Capture the cell that displays the provided text and extract its [X, Y] central coordinate. 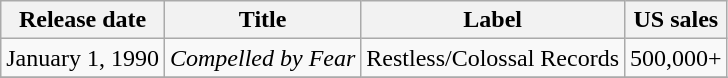
500,000+ [676, 58]
Title [262, 20]
January 1, 1990 [83, 58]
US sales [676, 20]
Restless/Colossal Records [493, 58]
Compelled by Fear [262, 58]
Label [493, 20]
Release date [83, 20]
